Identify which cell holds the provided text, then report its [x, y] central coordinate. 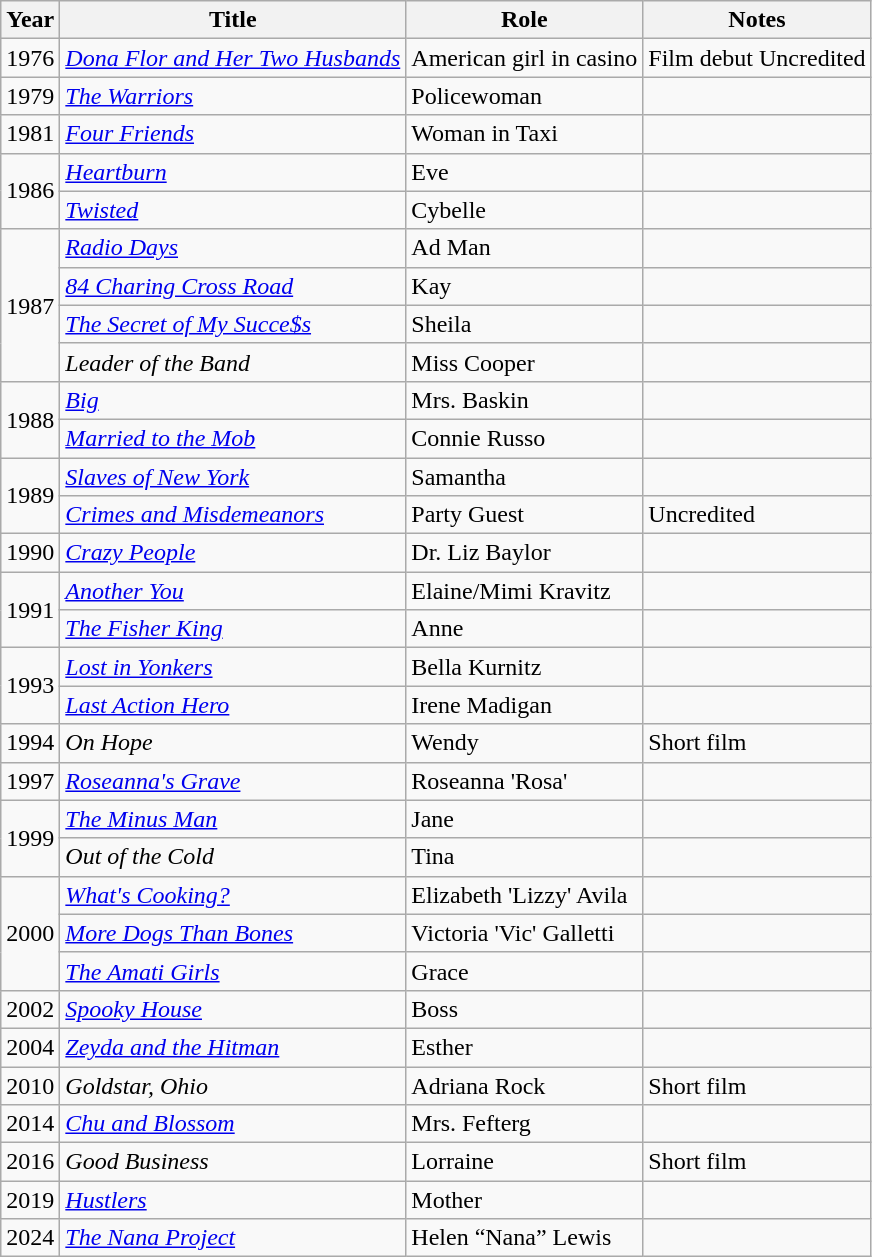
Kay [524, 286]
Crazy People [233, 553]
Out of the Cold [233, 857]
Esther [524, 1047]
Wendy [524, 743]
84 Charing Cross Road [233, 286]
Roseanna's Grave [233, 781]
Another You [233, 591]
2004 [30, 1047]
On Hope [233, 743]
Samantha [524, 477]
Zeyda and the Hitman [233, 1047]
Sheila [524, 324]
2024 [30, 1238]
Film debut Uncredited [757, 58]
Uncredited [757, 515]
Role [524, 20]
1979 [30, 96]
1987 [30, 305]
Helen “Nana” Lewis [524, 1238]
The Warriors [233, 96]
Bella Kurnitz [524, 667]
The Secret of My Succe$s [233, 324]
American girl in casino [524, 58]
More Dogs Than Bones [233, 933]
Eve [524, 172]
Anne [524, 629]
Twisted [233, 210]
Good Business [233, 1162]
Irene Madigan [524, 705]
Boss [524, 1009]
Elizabeth 'Lizzy' Avila [524, 895]
Big [233, 400]
Adriana Rock [524, 1085]
Victoria 'Vic' Galletti [524, 933]
The Amati Girls [233, 971]
1986 [30, 191]
2014 [30, 1124]
Chu and Blossom [233, 1124]
2010 [30, 1085]
Year [30, 20]
1989 [30, 496]
Spooky House [233, 1009]
Tina [524, 857]
1991 [30, 610]
Woman in Taxi [524, 134]
Title [233, 20]
Leader of the Band [233, 362]
Dona Flor and Her Two Husbands [233, 58]
2000 [30, 933]
1990 [30, 553]
Goldstar, Ohio [233, 1085]
Last Action Hero [233, 705]
Roseanna 'Rosa' [524, 781]
Mrs. Baskin [524, 400]
1997 [30, 781]
1988 [30, 419]
The Minus Man [233, 819]
The Nana Project [233, 1238]
Lorraine [524, 1162]
Heartburn [233, 172]
Elaine/Mimi Kravitz [524, 591]
2019 [30, 1200]
Four Friends [233, 134]
1976 [30, 58]
1993 [30, 686]
Mother [524, 1200]
Party Guest [524, 515]
Married to the Mob [233, 438]
The Fisher King [233, 629]
Mrs. Fefterg [524, 1124]
Slaves of New York [233, 477]
Lost in Yonkers [233, 667]
Dr. Liz Baylor [524, 553]
1999 [30, 838]
Crimes and Misdemeanors [233, 515]
Hustlers [233, 1200]
Ad Man [524, 248]
1994 [30, 743]
Jane [524, 819]
Notes [757, 20]
What's Cooking? [233, 895]
Miss Cooper [524, 362]
Policewoman [524, 96]
2002 [30, 1009]
1981 [30, 134]
Grace [524, 971]
2016 [30, 1162]
Radio Days [233, 248]
Cybelle [524, 210]
Connie Russo [524, 438]
